Pinpoint the cell where the given text exists, returning its [x, y] midpoint coordinate. 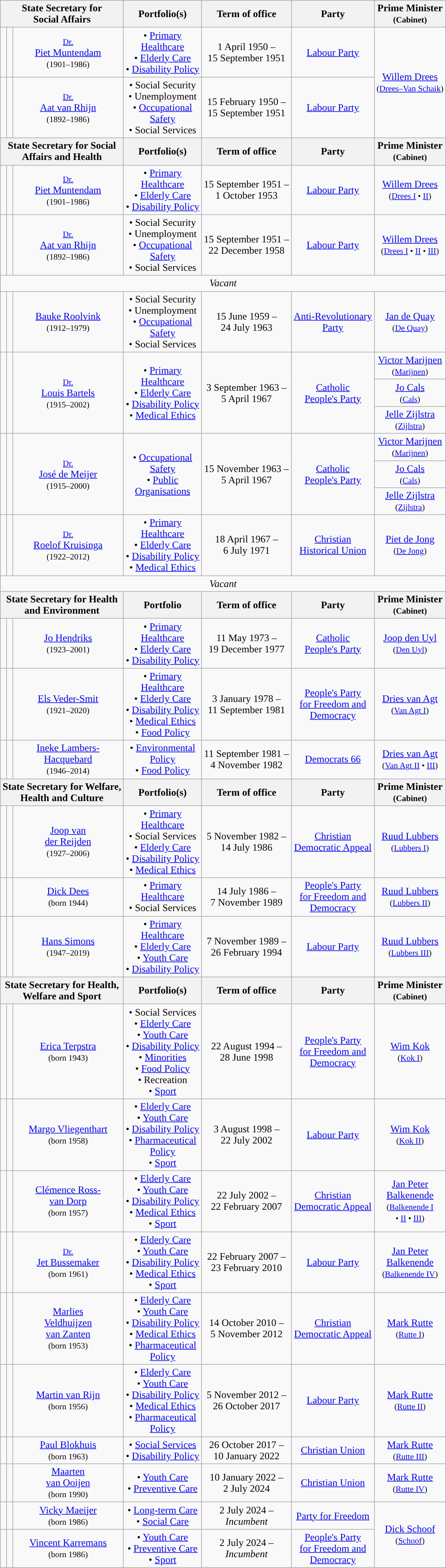
Anti-Revolutionary Party [333, 322]
14 July 1986 – 7 November 1989 [247, 897]
• Social Services • Disability Policy [162, 1451]
• Social Services • Elderly Care • Youth Care • Disability Policy • Minorities • Food Policy • Recreation • Sport [162, 1051]
Margo Vliegenthart (born 1958) [68, 1135]
18 April 1967 – 6 July 1971 [247, 545]
Willem Drees (Drees–Van Schaik) [410, 82]
Party for Freedom [333, 1516]
• Long-term Care • Social Care [162, 1516]
Mark Rutte (Rutte II) [410, 1401]
22 February 2007 – 23 February 2010 [247, 1262]
Hans Simons (1947–2019) [68, 946]
• Primary Healthcare • Social Services [162, 897]
3 January 1978 – 11 September 1981 [247, 704]
• Elderly Care • Youth Care • Disability Policy • Pharmaceutical Policy • Sport [162, 1135]
• Occupational Safety • Public Organisations [162, 474]
15 February 1950 – 15 September 1951 [247, 107]
Marlies Veldhuijzen van Zanten (born 1953) [68, 1329]
1 April 1950 – 15 September 1951 [247, 52]
Dick Dees (born 1944) [68, 897]
Jan Peter Balkenende (Balkenende IV) [410, 1262]
15 November 1963 – 5 April 1967 [247, 474]
Bauke Roolvink (1912–1979) [68, 322]
3 August 1998 – 22 July 2002 [247, 1135]
Wim Kok (Kok I) [410, 1051]
Ineke Lambers-Hacquebard (1946–2014) [68, 759]
Ruud Lubbers (Lubbers I) [410, 841]
22 August 1994 – 28 June 1998 [247, 1051]
Dr. Jet Bussemaker (born 1961) [68, 1262]
Willem Drees (Drees I • II) [410, 190]
Mark Rutte (Rutte I) [410, 1329]
• Primary Healthcare • Elderly Care • Disability Policy • Medical Ethics • Food Policy [162, 704]
Piet de Jong (De Jong) [410, 545]
Joop van der Reijden (1927–2006) [68, 841]
State Secretary for Health, Welfare and Sport [62, 991]
Vicky Maeijer (born 1986) [68, 1516]
State Secretary for Health and Environment [62, 605]
15 September 1951 – 22 December 1958 [247, 245]
10 January 2022 – 2 July 2024 [247, 1483]
Dries van Agt (Van Agt II • III) [410, 759]
State Secretary for Welfare, Health and Culture [62, 792]
Dr. José de Meijer (1915–2000) [68, 474]
Jo Hendriks (1923–2001) [68, 643]
Dr. Louis Bartels (1915–2002) [68, 392]
• Youth Care • Preventive Care [162, 1483]
Wim Kok (Kok II) [410, 1135]
• Primary Healthcare • Social Services • Elderly Care • Disability Policy • Medical Ethics [162, 841]
Ruud Lubbers (Lubbers II) [410, 897]
3 September 1963 – 5 April 1967 [247, 392]
Martin van Rijn (born 1956) [68, 1401]
11 September 1981 – 4 November 1982 [247, 759]
Joop den Uyl (Den Uyl) [410, 643]
5 November 1982 – 14 July 1986 [247, 841]
11 May 1973 – 19 December 1977 [247, 643]
5 November 2012 – 26 October 2017 [247, 1401]
Maarten van Ooijen (born 1990) [68, 1483]
Jan de Quay (De Quay) [410, 322]
Els Veder-Smit (1921–2020) [68, 704]
State Secretary for Social Affairs and Health [62, 152]
• Environmental Policy • Food Policy [162, 759]
Vincent Karremans (born 1986) [68, 1548]
Willem Drees (Drees I • II • III) [410, 245]
• Youth Care • Preventive Care • Sport [162, 1548]
Mark Rutte (Rutte IV) [410, 1483]
Dr. Roelof Kruisinga (1922–2012) [68, 545]
Democrats 66 [333, 759]
Paul Blokhuis (born 1963) [68, 1451]
15 June 1959 – 24 July 1963 [247, 322]
Portfolio [162, 605]
15 September 1951 – 1 October 1953 [247, 190]
Dick Schoof (Schoof) [410, 1535]
Christian Historical Union [333, 545]
Clémence Ross-van Dorp (born 1957) [68, 1201]
State Secretary for Social Affairs [62, 14]
Jan Peter Balkenende (Balkenende I • II • III) [410, 1201]
Erica Terpstra (born 1943) [68, 1051]
• Primary Healthcare • Elderly Care • Youth Care • Disability Policy [162, 946]
Dries van Agt (Van Agt I) [410, 704]
7 November 1989 – 26 February 1994 [247, 946]
Mark Rutte (Rutte III) [410, 1451]
Ruud Lubbers (Lubbers III) [410, 946]
26 October 2017 – 10 January 2022 [247, 1451]
22 July 2002 – 22 February 2007 [247, 1201]
14 October 2010 – 5 November 2012 [247, 1329]
